Return the [X, Y] coordinate for the center point of the cell that contains the specified text.  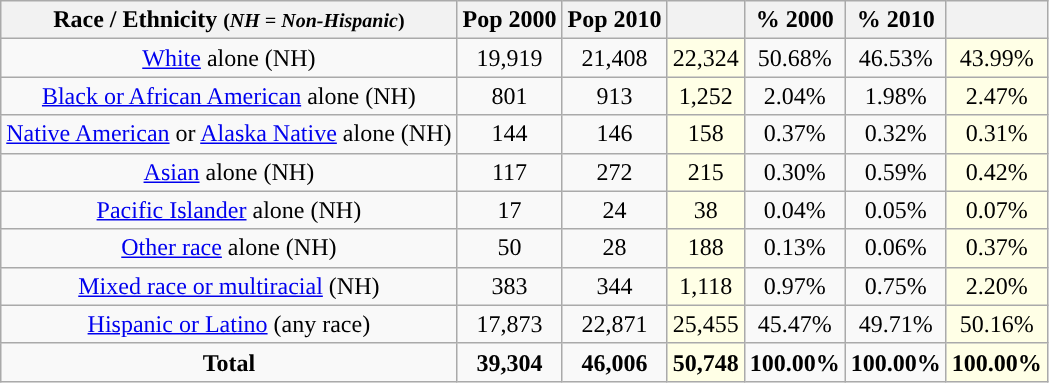
% 2010 [896, 20]
913 [614, 96]
0.07% [996, 210]
White alone (NH) [229, 58]
Mixed race or multiracial (NH) [229, 286]
0.97% [794, 286]
50.68% [794, 58]
Other race alone (NH) [229, 248]
0.06% [896, 248]
2.04% [794, 96]
17,873 [510, 324]
22,871 [614, 324]
Hispanic or Latino (any race) [229, 324]
Race / Ethnicity (NH = Non-Hispanic) [229, 20]
Pop 2000 [510, 20]
21,408 [614, 58]
% 2000 [794, 20]
43.99% [996, 58]
25,455 [706, 324]
19,919 [510, 58]
0.32% [896, 134]
117 [510, 172]
39,304 [510, 362]
0.59% [896, 172]
50 [510, 248]
17 [510, 210]
2.47% [996, 96]
45.47% [794, 324]
272 [614, 172]
22,324 [706, 58]
146 [614, 134]
1.98% [896, 96]
1,252 [706, 96]
344 [614, 286]
Native American or Alaska Native alone (NH) [229, 134]
2.20% [996, 286]
0.31% [996, 134]
801 [510, 96]
Black or African American alone (NH) [229, 96]
46.53% [896, 58]
0.13% [794, 248]
Pacific Islander alone (NH) [229, 210]
Pop 2010 [614, 20]
144 [510, 134]
0.05% [896, 210]
188 [706, 248]
0.04% [794, 210]
46,006 [614, 362]
38 [706, 210]
215 [706, 172]
24 [614, 210]
50.16% [996, 324]
Total [229, 362]
50,748 [706, 362]
Asian alone (NH) [229, 172]
383 [510, 286]
28 [614, 248]
0.75% [896, 286]
158 [706, 134]
0.30% [794, 172]
0.42% [996, 172]
1,118 [706, 286]
49.71% [896, 324]
